Detect which cell encompasses the target text, then output its (x, y) center coordinate. 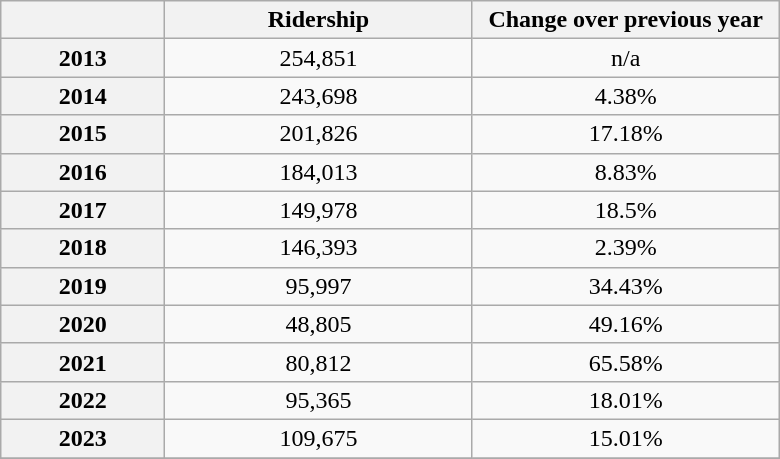
2015 (83, 134)
254,851 (318, 58)
95,997 (318, 286)
2013 (83, 58)
4.38% (626, 96)
34.43% (626, 286)
2022 (83, 400)
2.39% (626, 248)
48,805 (318, 324)
2016 (83, 172)
17.18% (626, 134)
15.01% (626, 438)
2019 (83, 286)
2023 (83, 438)
Ridership (318, 20)
80,812 (318, 362)
2021 (83, 362)
49.16% (626, 324)
Change over previous year (626, 20)
109,675 (318, 438)
18.5% (626, 210)
201,826 (318, 134)
2020 (83, 324)
n/a (626, 58)
8.83% (626, 172)
95,365 (318, 400)
149,978 (318, 210)
184,013 (318, 172)
18.01% (626, 400)
243,698 (318, 96)
65.58% (626, 362)
2014 (83, 96)
2017 (83, 210)
146,393 (318, 248)
2018 (83, 248)
